Identify which cell holds the provided text, then report its [x, y] central coordinate. 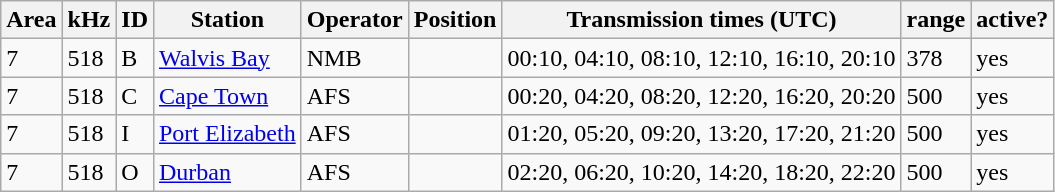
ID [135, 20]
Area [32, 20]
range [936, 20]
02:20, 06:20, 10:20, 14:20, 18:20, 22:20 [702, 172]
378 [936, 58]
Station [227, 20]
NMB [354, 58]
00:10, 04:10, 08:10, 12:10, 16:10, 20:10 [702, 58]
Walvis Bay [227, 58]
kHz [89, 20]
Transmission times (UTC) [702, 20]
O [135, 172]
I [135, 134]
Durban [227, 172]
Position [455, 20]
C [135, 96]
00:20, 04:20, 08:20, 12:20, 16:20, 20:20 [702, 96]
active? [1012, 20]
01:20, 05:20, 09:20, 13:20, 17:20, 21:20 [702, 134]
B [135, 58]
Cape Town [227, 96]
Port Elizabeth [227, 134]
Operator [354, 20]
